Find where the given text appears and provide that cell's center as (x, y) coordinate. 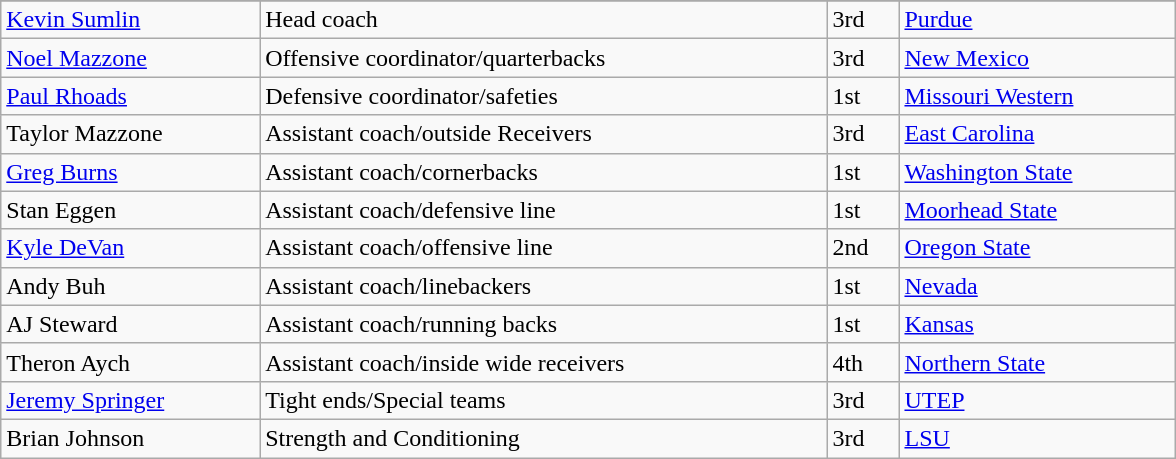
Taylor Mazzone (130, 134)
Andy Buh (130, 286)
Tight ends/Special teams (544, 400)
Defensive coordinator/safeties (544, 96)
Assistant coach/defensive line (544, 210)
Head coach (544, 20)
Northern State (1037, 362)
Purdue (1037, 20)
Kyle DeVan (130, 248)
Assistant coach/inside wide receivers (544, 362)
Kevin Sumlin (130, 20)
Stan Eggen (130, 210)
Offensive coordinator/quarterbacks (544, 58)
AJ Steward (130, 324)
Kansas (1037, 324)
Assistant coach/offensive line (544, 248)
Theron Aych (130, 362)
Brian Johnson (130, 438)
Nevada (1037, 286)
Washington State (1037, 172)
Assistant coach/linebackers (544, 286)
Greg Burns (130, 172)
UTEP (1037, 400)
Oregon State (1037, 248)
Moorhead State (1037, 210)
4th (863, 362)
Strength and Conditioning (544, 438)
Assistant coach/cornerbacks (544, 172)
Jeremy Springer (130, 400)
East Carolina (1037, 134)
New Mexico (1037, 58)
Noel Mazzone (130, 58)
Assistant coach/outside Receivers (544, 134)
Missouri Western (1037, 96)
2nd (863, 248)
LSU (1037, 438)
Assistant coach/running backs (544, 324)
Paul Rhoads (130, 96)
